Determine the (x, y) coordinate at the center of the cell enclosing the given text.  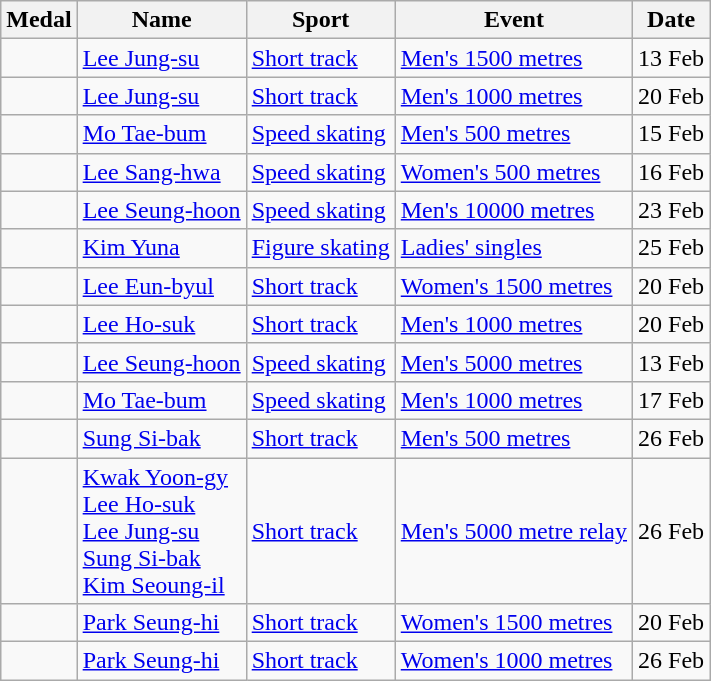
Men's 10000 metres (514, 210)
Women's 1000 metres (514, 661)
16 Feb (672, 172)
23 Feb (672, 210)
Medal (39, 20)
Date (672, 20)
Sung Si-bak (162, 438)
Figure skating (320, 248)
Lee Sang-hwa (162, 172)
Men's 1500 metres (514, 58)
Lee Ho-suk (162, 324)
Name (162, 20)
Men's 5000 metre relay (514, 531)
Women's 500 metres (514, 172)
Men's 5000 metres (514, 362)
Ladies' singles (514, 248)
15 Feb (672, 134)
Sport (320, 20)
Kwak Yoon-gyLee Ho-sukLee Jung-suSung Si-bakKim Seoung-il (162, 531)
Lee Eun-byul (162, 286)
17 Feb (672, 400)
Kim Yuna (162, 248)
25 Feb (672, 248)
Event (514, 20)
